Pinpoint the cell where the given text exists, returning its (X, Y) midpoint coordinate. 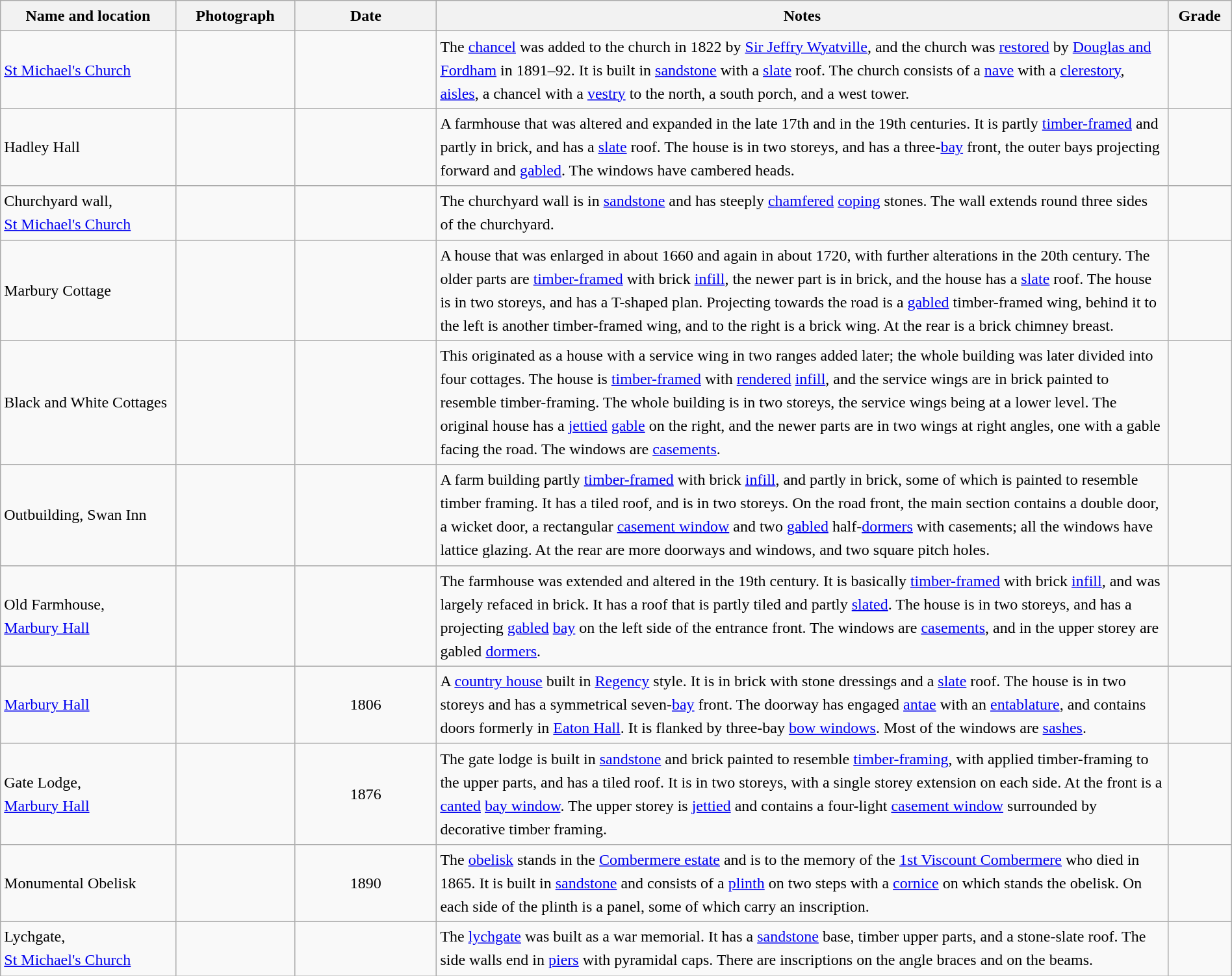
Name and location (88, 16)
Notes (802, 16)
Date (366, 16)
Old Farmhouse,Marbury Hall (88, 616)
1806 (366, 704)
Photograph (235, 16)
Churchyard wall,St Michael's Church (88, 213)
St Michael's Church (88, 70)
Outbuilding, Swan Inn (88, 515)
Marbury Hall (88, 704)
Gate Lodge,Marbury Hall (88, 794)
1876 (366, 794)
Hadley Hall (88, 147)
Lychgate,St Michael's Church (88, 949)
1890 (366, 882)
Marbury Cottage (88, 290)
Black and White Cottages (88, 403)
Grade (1200, 16)
Monumental Obelisk (88, 882)
The churchyard wall is in sandstone and has steeply chamfered coping stones. The wall extends round three sides of the churchyard. (802, 213)
